Search for the cell housing the specified text and yield its [x, y] center coordinate. 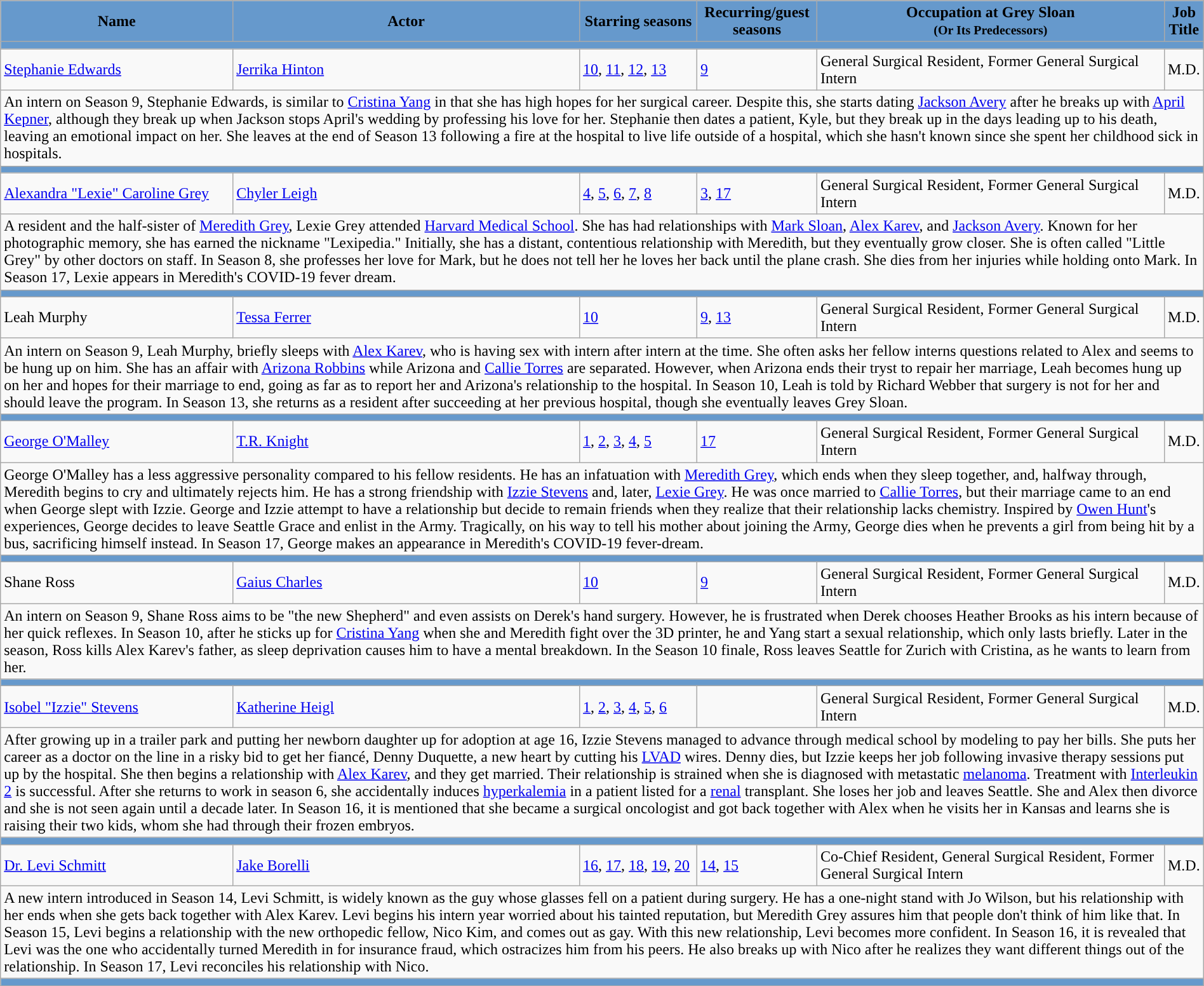
3, 17 [757, 193]
4, 5, 6, 7, 8 [639, 193]
Occupation at Grey Sloan(Or Its Predecessors) [991, 22]
16, 17, 18, 19, 20 [639, 865]
Starring seasons [639, 22]
Job Title [1184, 22]
10, 11, 12, 13 [639, 70]
Leah Murphy [117, 318]
14, 15 [757, 865]
1, 2, 3, 4, 5, 6 [639, 706]
Isobel "Izzie" Stevens [117, 706]
Shane Ross [117, 583]
Gaius Charles [406, 583]
Dr. Levi Schmitt [117, 865]
T.R. Knight [406, 441]
Jake Borelli [406, 865]
Recurring/guest seasons [757, 22]
Katherine Heigl [406, 706]
Alexandra "Lexie" Caroline Grey [117, 193]
Tessa Ferrer [406, 318]
Jerrika Hinton [406, 70]
9, 13 [757, 318]
Actor [406, 22]
Stephanie Edwards [117, 70]
Chyler Leigh [406, 193]
1, 2, 3, 4, 5 [639, 441]
George O'Malley [117, 441]
Co-Chief Resident, General Surgical Resident, Former General Surgical Intern [991, 865]
17 [757, 441]
Name [117, 22]
